Return [x, y] of the center of cell containing provided text 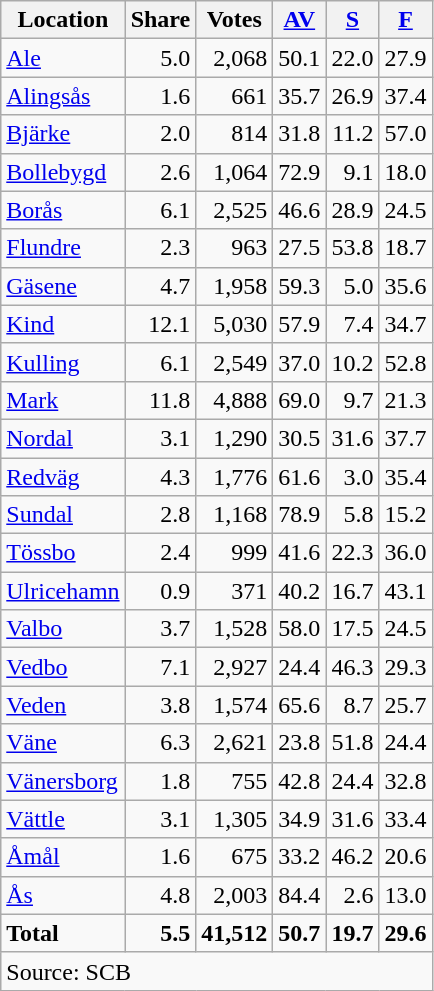
814 [234, 134]
Väne [63, 743]
18.0 [406, 172]
2,003 [234, 895]
4.8 [160, 895]
Kind [63, 324]
53.8 [352, 248]
2,549 [234, 362]
35.7 [300, 96]
Flundre [63, 248]
1.8 [160, 781]
1,305 [234, 819]
0.9 [160, 591]
78.9 [300, 515]
Votes [234, 20]
84.4 [300, 895]
Bollebygd [63, 172]
8.7 [352, 705]
7.1 [160, 667]
Total [63, 933]
AV [300, 20]
Nordal [63, 438]
29.3 [406, 667]
5.8 [352, 515]
43.1 [406, 591]
33.4 [406, 819]
Ås [63, 895]
Sundal [63, 515]
37.0 [300, 362]
33.2 [300, 857]
F [406, 20]
61.6 [300, 477]
11.2 [352, 134]
72.9 [300, 172]
69.0 [300, 400]
Share [160, 20]
46.6 [300, 210]
963 [234, 248]
11.8 [160, 400]
29.6 [406, 933]
Tössbo [63, 553]
35.4 [406, 477]
46.3 [352, 667]
Borås [63, 210]
1,064 [234, 172]
40.2 [300, 591]
4.3 [160, 477]
Redväg [63, 477]
9.7 [352, 400]
675 [234, 857]
6.3 [160, 743]
1,528 [234, 629]
21.3 [406, 400]
30.5 [300, 438]
36.0 [406, 553]
15.2 [406, 515]
46.2 [352, 857]
3.7 [160, 629]
2.8 [160, 515]
58.0 [300, 629]
41,512 [234, 933]
34.9 [300, 819]
5,030 [234, 324]
2.4 [160, 553]
50.1 [300, 58]
999 [234, 553]
41.6 [300, 553]
Alingsås [63, 96]
Vänersborg [63, 781]
32.8 [406, 781]
42.8 [300, 781]
Kulling [63, 362]
52.8 [406, 362]
7.4 [352, 324]
Location [63, 20]
37.7 [406, 438]
4.7 [160, 286]
22.3 [352, 553]
19.7 [352, 933]
37.4 [406, 96]
Source: SCB [216, 971]
28.9 [352, 210]
Ale [63, 58]
1,290 [234, 438]
16.7 [352, 591]
2,927 [234, 667]
27.5 [300, 248]
2.0 [160, 134]
661 [234, 96]
371 [234, 591]
2.3 [160, 248]
Veden [63, 705]
35.6 [406, 286]
51.8 [352, 743]
2,525 [234, 210]
20.6 [406, 857]
1,958 [234, 286]
Ulricehamn [63, 591]
50.7 [300, 933]
2,068 [234, 58]
Gäsene [63, 286]
59.3 [300, 286]
Valbo [63, 629]
26.9 [352, 96]
Mark [63, 400]
22.0 [352, 58]
1,574 [234, 705]
1,776 [234, 477]
755 [234, 781]
Åmål [63, 857]
27.9 [406, 58]
31.8 [300, 134]
65.6 [300, 705]
S [352, 20]
12.1 [160, 324]
9.1 [352, 172]
25.7 [406, 705]
13.0 [406, 895]
23.8 [300, 743]
Vättle [63, 819]
57.9 [300, 324]
57.0 [406, 134]
34.7 [406, 324]
18.7 [406, 248]
3.0 [352, 477]
1,168 [234, 515]
4,888 [234, 400]
10.2 [352, 362]
Bjärke [63, 134]
5.5 [160, 933]
Vedbo [63, 667]
17.5 [352, 629]
2,621 [234, 743]
3.8 [160, 705]
